Identify which cell holds the provided text, then report its (x, y) central coordinate. 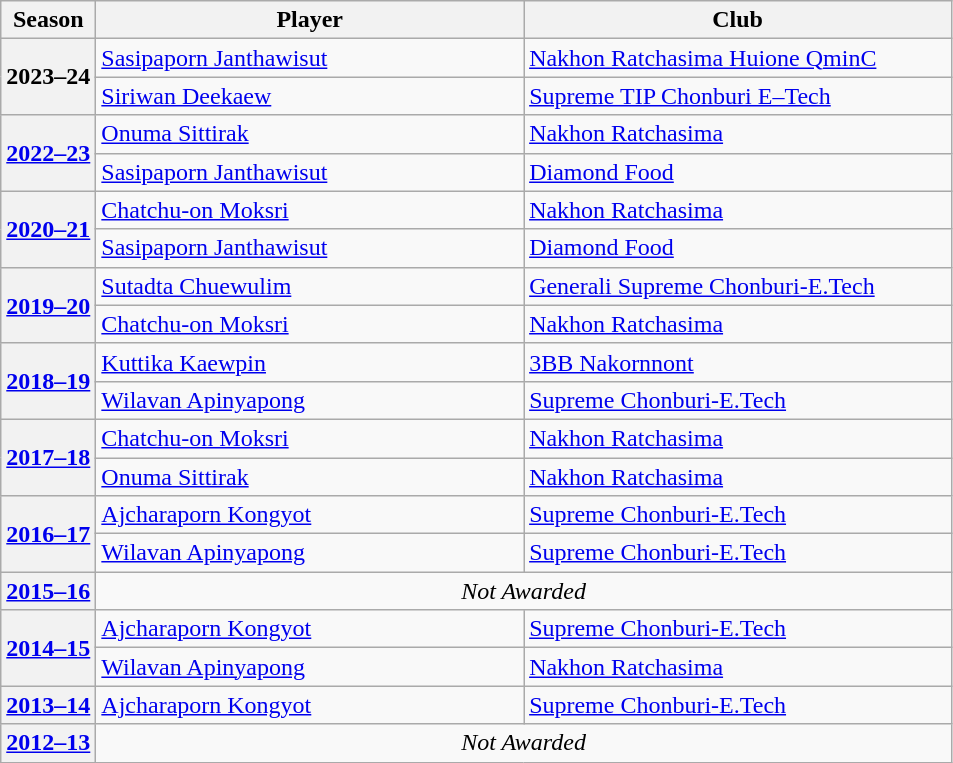
Sutadta Chuewulim (310, 286)
Kuttika Kaewpin (310, 362)
2014–15 (48, 648)
Generali Supreme Chonburi-E.Tech (738, 286)
Siriwan Deekaew (310, 96)
2013–14 (48, 705)
2023–24 (48, 77)
3BB Nakornnont (738, 362)
Supreme TIP Chonburi E–Tech (738, 96)
2016–17 (48, 534)
Season (48, 20)
2022–23 (48, 153)
2015–16 (48, 591)
2012–13 (48, 743)
Player (310, 20)
2018–19 (48, 381)
Club (738, 20)
2020–21 (48, 229)
2019–20 (48, 305)
2017–18 (48, 457)
Nakhon Ratchasima Huione QminC (738, 58)
